From the cell containing the given text, extract its center point as (X, Y) coordinate. 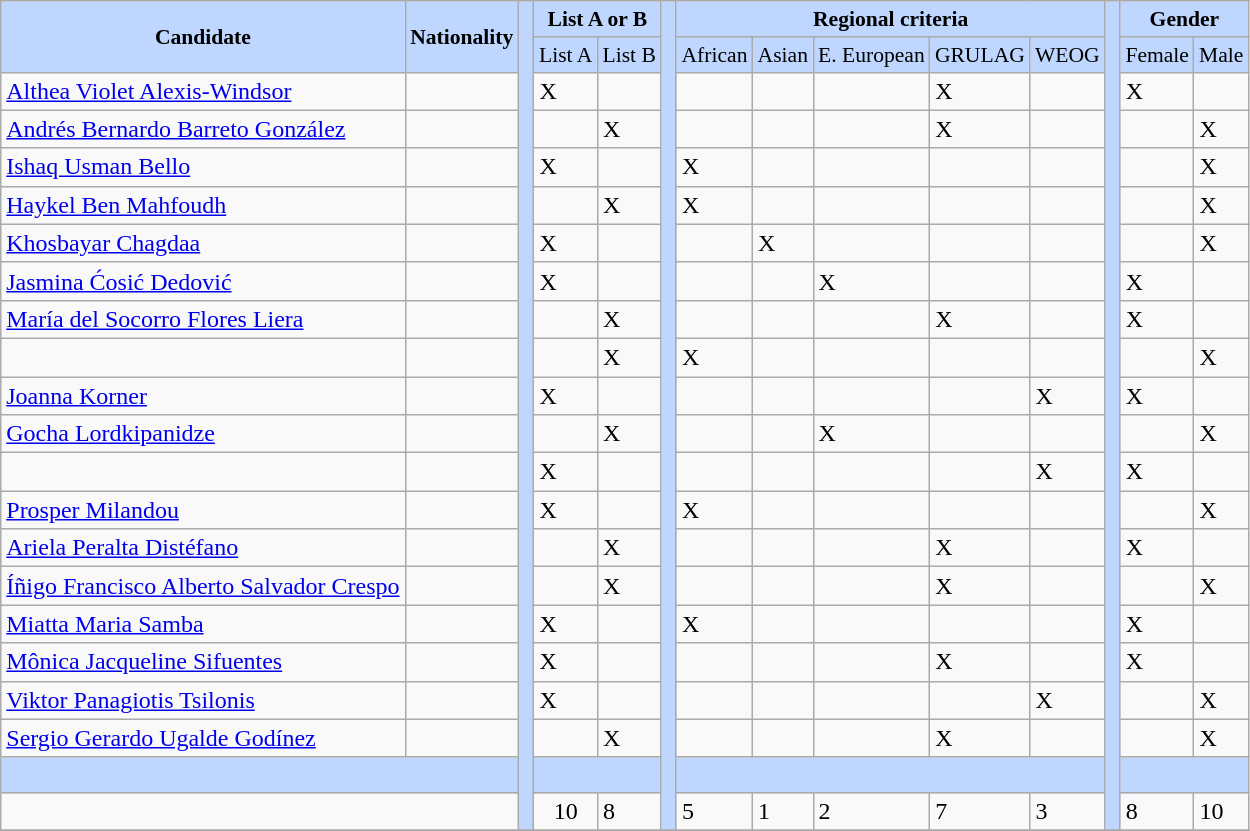
List B (629, 54)
Ishaq Usman Bello (203, 167)
5 (714, 812)
African (714, 54)
Viktor Panagiotis Tsilonis (203, 700)
List A or B (598, 19)
Gender (1184, 19)
Candidate (203, 36)
María del Socorro Flores Liera (203, 319)
Regional criteria (890, 19)
Jasmina Ćosić Dedović (203, 281)
Íñigo Francisco Alberto Salvador Crespo (203, 586)
1 (783, 812)
Haykel Ben Mahfoudh (203, 205)
3 (1068, 812)
Miatta Maria Samba (203, 624)
WEOG (1068, 54)
7 (980, 812)
Gocha Lordkipanidze (203, 434)
Nationality (462, 36)
Ariela Peralta Distéfano (203, 548)
Althea Violet Alexis-Windsor (203, 91)
2 (872, 812)
GRULAG (980, 54)
Male (1221, 54)
E. European (872, 54)
Khosbayar Chagdaa (203, 243)
List A (566, 54)
Female (1157, 54)
Joanna Korner (203, 395)
Mônica Jacqueline Sifuentes (203, 662)
Andrés Bernardo Barreto González (203, 129)
Prosper Milandou (203, 510)
Sergio Gerardo Ugalde Godínez (203, 738)
Asian (783, 54)
